Determine the [X, Y] coordinate at the center of the cell enclosing the given text.  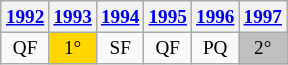
SF [120, 48]
1993 [73, 17]
PQ [215, 48]
1994 [120, 17]
1997 [263, 17]
1992 [25, 17]
2° [263, 48]
1° [73, 48]
1996 [215, 17]
1995 [168, 17]
